Scan for the cell matching the given text and deliver its (x, y) coordinate at center. 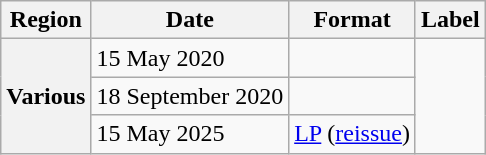
Region (46, 20)
Label (450, 20)
Date (190, 20)
15 May 2020 (190, 58)
Various (46, 96)
Format (352, 20)
15 May 2025 (190, 134)
18 September 2020 (190, 96)
LP (reissue) (352, 134)
